Pinpoint the cell where the given text exists, returning its (X, Y) midpoint coordinate. 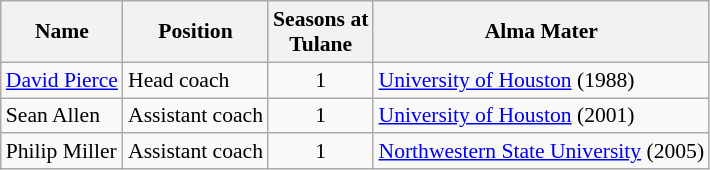
University of Houston (2001) (541, 116)
David Pierce (62, 80)
Name (62, 32)
Sean Allen (62, 116)
Philip Miller (62, 152)
Northwestern State University (2005) (541, 152)
University of Houston (1988) (541, 80)
Head coach (196, 80)
Position (196, 32)
Alma Mater (541, 32)
Seasons atTulane (320, 32)
